Provide the (X, Y) coordinate of the cell's center where the given text is located.  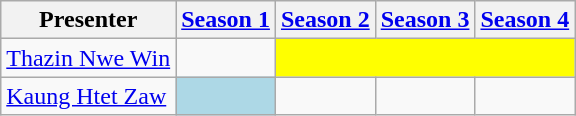
Presenter (88, 20)
Kaung Htet Zaw (88, 96)
Thazin Nwe Win (88, 58)
Season 4 (525, 20)
Season 2 (325, 20)
Season 1 (226, 20)
Season 3 (425, 20)
